Search for the cell housing the specified text and yield its (X, Y) center coordinate. 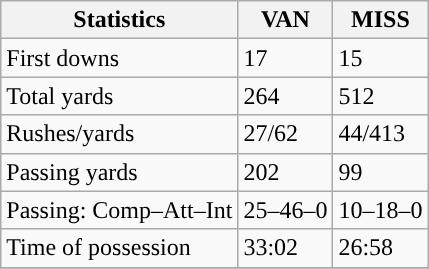
512 (380, 96)
264 (286, 96)
25–46–0 (286, 210)
10–18–0 (380, 210)
MISS (380, 20)
Total yards (120, 96)
27/62 (286, 134)
First downs (120, 58)
Rushes/yards (120, 134)
Time of possession (120, 248)
Statistics (120, 20)
Passing yards (120, 172)
VAN (286, 20)
33:02 (286, 248)
15 (380, 58)
44/413 (380, 134)
Passing: Comp–Att–Int (120, 210)
99 (380, 172)
26:58 (380, 248)
17 (286, 58)
202 (286, 172)
